Capture the cell that displays the provided text and extract its [x, y] central coordinate. 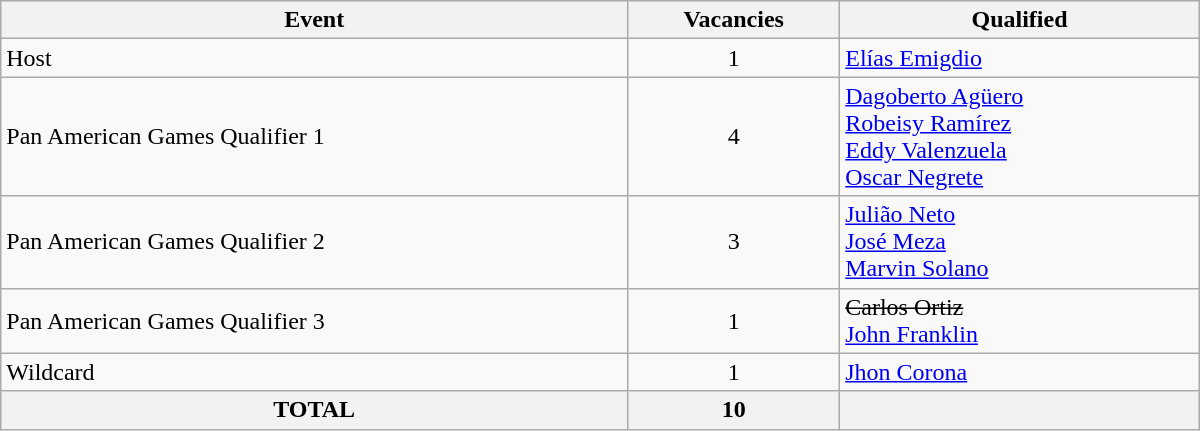
Qualified [1020, 20]
Wildcard [314, 372]
Vacancies [734, 20]
Elías Emigdio [1020, 58]
Event [314, 20]
3 [734, 242]
Jhon Corona [1020, 372]
Dagoberto Agüero Robeisy Ramírez Eddy Valenzuela Oscar Negrete [1020, 136]
Pan American Games Qualifier 3 [314, 320]
Host [314, 58]
10 [734, 410]
Carlos Ortiz John Franklin [1020, 320]
4 [734, 136]
Julião Neto José Meza Marvin Solano [1020, 242]
Pan American Games Qualifier 2 [314, 242]
TOTAL [314, 410]
Pan American Games Qualifier 1 [314, 136]
